Scan for the cell matching the given text and deliver its (X, Y) coordinate at center. 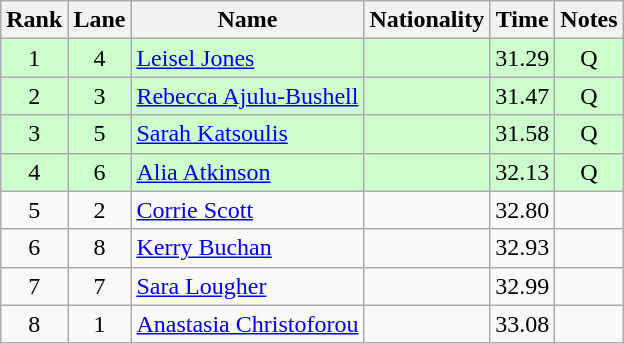
Alia Atkinson (248, 172)
32.13 (522, 172)
Sarah Katsoulis (248, 134)
31.47 (522, 96)
32.99 (522, 286)
Anastasia Christoforou (248, 324)
31.29 (522, 58)
33.08 (522, 324)
32.93 (522, 248)
Notes (589, 20)
31.58 (522, 134)
Leisel Jones (248, 58)
Corrie Scott (248, 210)
Lane (100, 20)
Rank (34, 20)
Sara Lougher (248, 286)
Kerry Buchan (248, 248)
Nationality (427, 20)
Rebecca Ajulu-Bushell (248, 96)
32.80 (522, 210)
Time (522, 20)
Name (248, 20)
